Provide the [x, y] coordinate of the cell's center where the given text is located.  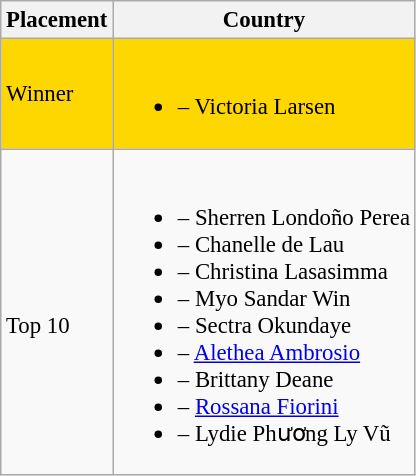
Top 10 [57, 312]
Placement [57, 20]
Winner [57, 94]
Country [264, 20]
– Victoria Larsen [264, 94]
